Return the [X, Y] coordinate for the center point of the cell that contains the specified text.  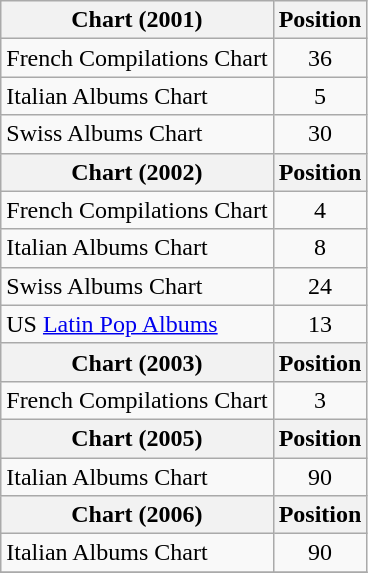
Chart (2006) [137, 515]
Chart (2002) [137, 172]
Chart (2005) [137, 438]
24 [320, 286]
US Latin Pop Albums [137, 324]
36 [320, 58]
30 [320, 134]
Chart (2003) [137, 362]
3 [320, 400]
8 [320, 248]
Chart (2001) [137, 20]
5 [320, 96]
4 [320, 210]
13 [320, 324]
